Search for the cell housing the specified text and yield its (x, y) center coordinate. 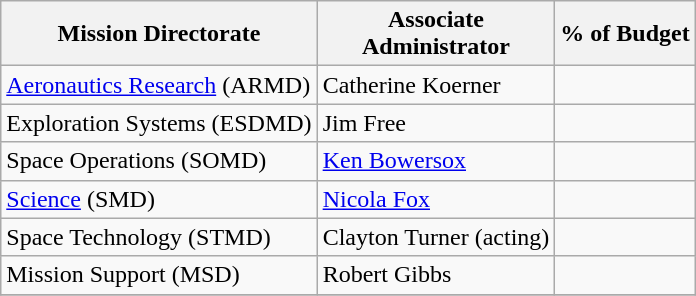
Clayton Turner (acting) (436, 237)
Jim Free (436, 123)
Mission Directorate (159, 34)
Space Operations (SOMD) (159, 161)
Mission Support (MSD) (159, 275)
Ken Bowersox (436, 161)
Aeronautics Research (ARMD) (159, 85)
% of Budget (625, 34)
Catherine Koerner (436, 85)
Nicola Fox (436, 199)
AssociateAdministrator (436, 34)
Exploration Systems (ESDMD) (159, 123)
Robert Gibbs (436, 275)
Science (SMD) (159, 199)
Space Technology (STMD) (159, 237)
